Return [x, y] of the center of cell containing provided text 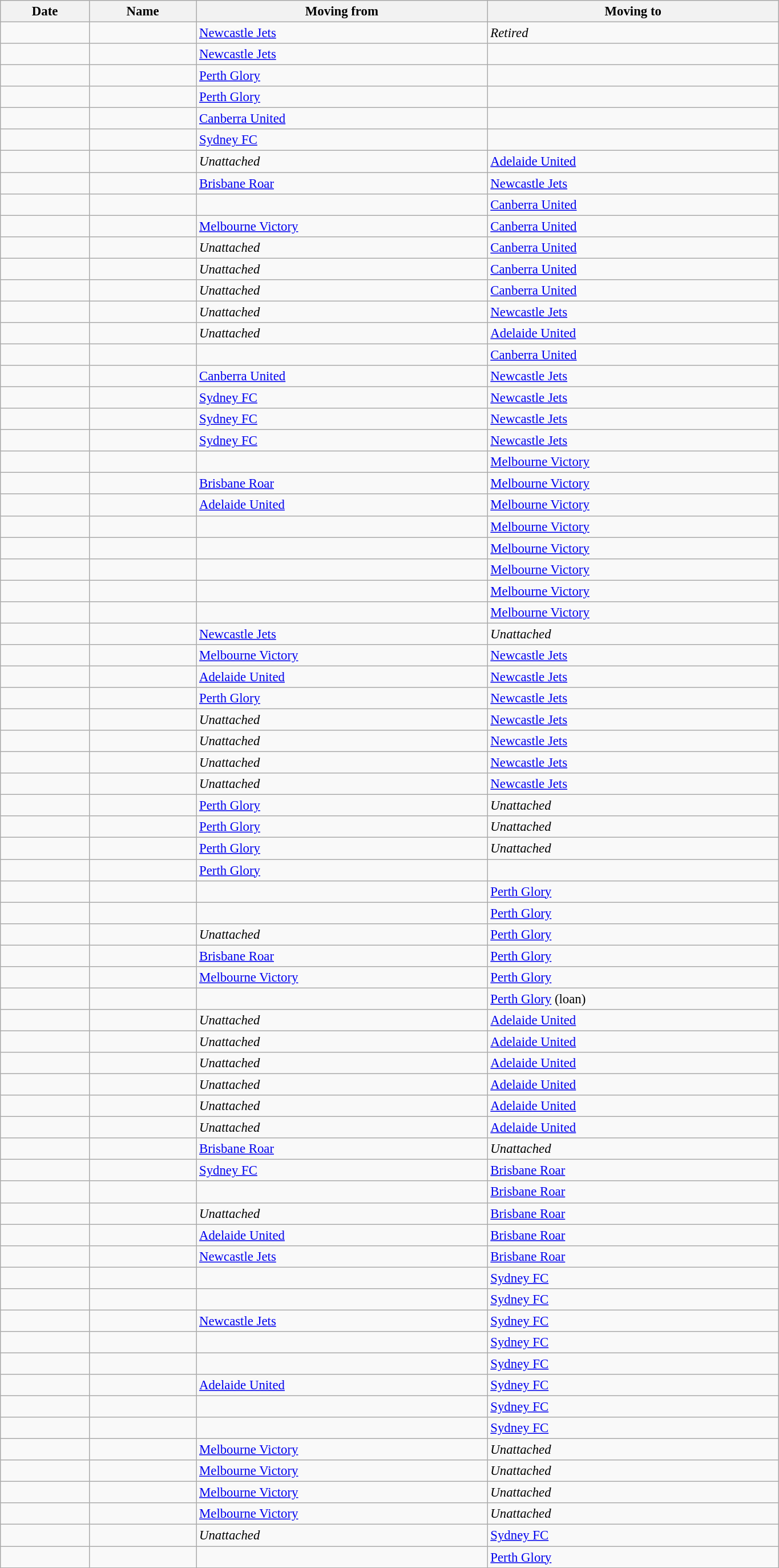
Name [143, 11]
Date [45, 11]
Perth Glory (loan) [633, 999]
Retired [633, 33]
Moving to [633, 11]
Moving from [342, 11]
